From the cell containing the given text, extract its center point as [x, y] coordinate. 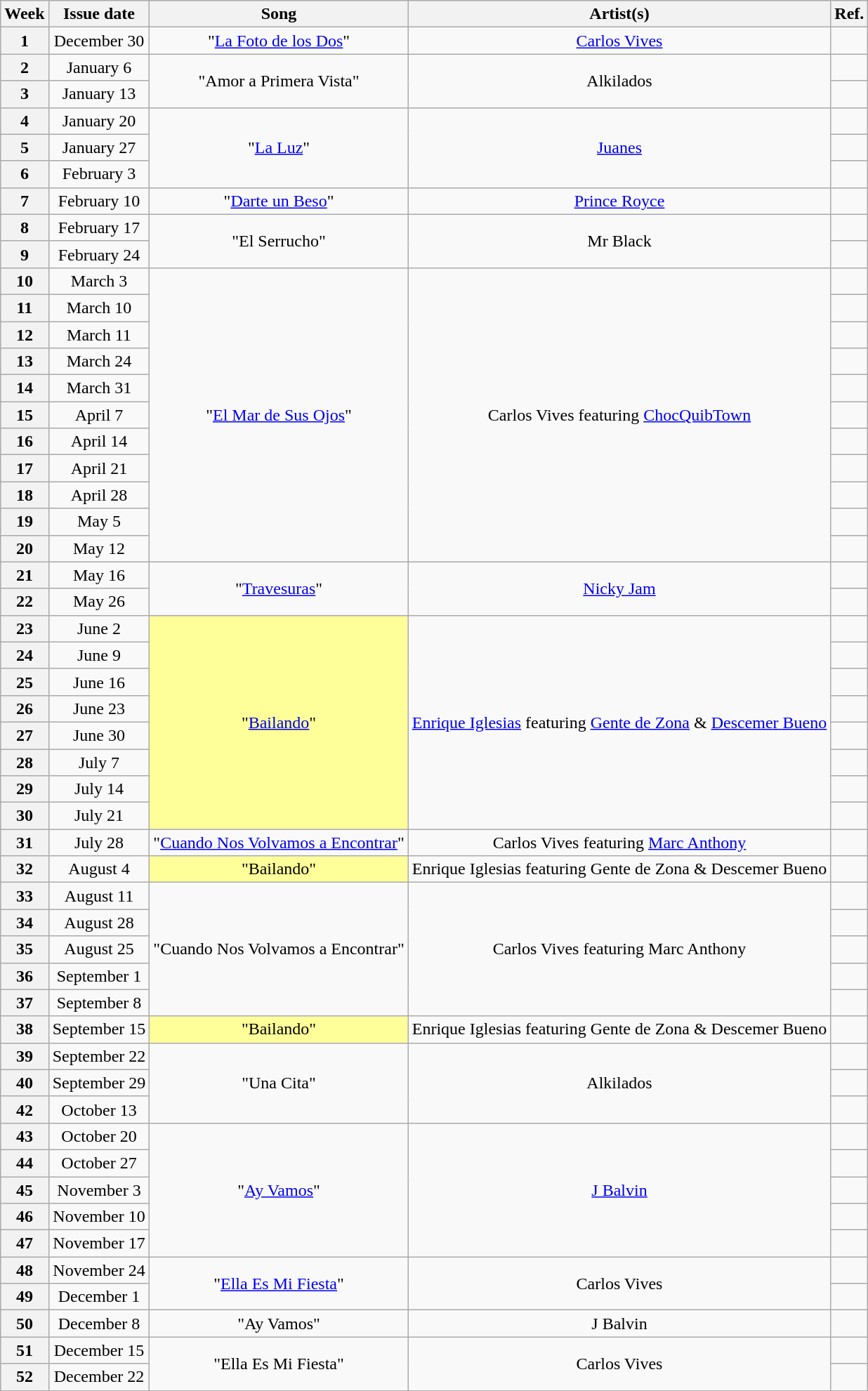
17 [25, 468]
20 [25, 548]
Nicky Jam [619, 588]
12 [25, 335]
July 21 [99, 816]
March 24 [99, 362]
9 [25, 254]
1 [25, 41]
"Travesuras" [279, 588]
February 24 [99, 254]
"El Mar de Sus Ojos" [279, 414]
Carlos Vives featuring ChocQuibTown [619, 414]
June 30 [99, 735]
47 [25, 1244]
May 5 [99, 522]
May 16 [99, 575]
45 [25, 1190]
April 21 [99, 468]
Song [279, 14]
April 7 [99, 415]
"La Foto de los Dos" [279, 41]
September 22 [99, 1056]
27 [25, 735]
19 [25, 522]
December 15 [99, 1350]
42 [25, 1109]
21 [25, 575]
2 [25, 67]
51 [25, 1350]
February 3 [99, 174]
December 8 [99, 1324]
September 29 [99, 1083]
48 [25, 1270]
18 [25, 495]
November 17 [99, 1244]
52 [25, 1377]
38 [25, 1029]
February 10 [99, 201]
June 16 [99, 682]
39 [25, 1056]
Juanes [619, 147]
October 13 [99, 1109]
Artist(s) [619, 14]
September 8 [99, 1003]
35 [25, 949]
15 [25, 415]
August 25 [99, 949]
July 7 [99, 762]
10 [25, 281]
December 30 [99, 41]
February 17 [99, 228]
30 [25, 816]
22 [25, 602]
April 28 [99, 495]
46 [25, 1217]
April 14 [99, 442]
37 [25, 1003]
16 [25, 442]
11 [25, 308]
32 [25, 869]
50 [25, 1324]
September 1 [99, 976]
March 3 [99, 281]
"Una Cita" [279, 1083]
23 [25, 628]
October 27 [99, 1163]
44 [25, 1163]
July 28 [99, 843]
May 12 [99, 548]
January 20 [99, 121]
"El Serrucho" [279, 241]
7 [25, 201]
31 [25, 843]
33 [25, 896]
26 [25, 708]
August 11 [99, 896]
40 [25, 1083]
Mr Black [619, 241]
"La Luz" [279, 147]
May 26 [99, 602]
January 6 [99, 67]
34 [25, 923]
28 [25, 762]
36 [25, 976]
December 22 [99, 1377]
49 [25, 1297]
Ref. [850, 14]
March 31 [99, 388]
25 [25, 682]
8 [25, 228]
13 [25, 362]
24 [25, 655]
August 4 [99, 869]
Week [25, 14]
29 [25, 789]
5 [25, 147]
"Amor a Primera Vista" [279, 81]
14 [25, 388]
March 10 [99, 308]
June 9 [99, 655]
September 15 [99, 1029]
6 [25, 174]
43 [25, 1136]
3 [25, 94]
November 10 [99, 1217]
4 [25, 121]
December 1 [99, 1297]
Prince Royce [619, 201]
January 27 [99, 147]
October 20 [99, 1136]
November 3 [99, 1190]
"Darte un Beso" [279, 201]
June 23 [99, 708]
June 2 [99, 628]
January 13 [99, 94]
Issue date [99, 14]
July 14 [99, 789]
March 11 [99, 335]
November 24 [99, 1270]
August 28 [99, 923]
